Find where the given text appears and provide that cell's center as (x, y) coordinate. 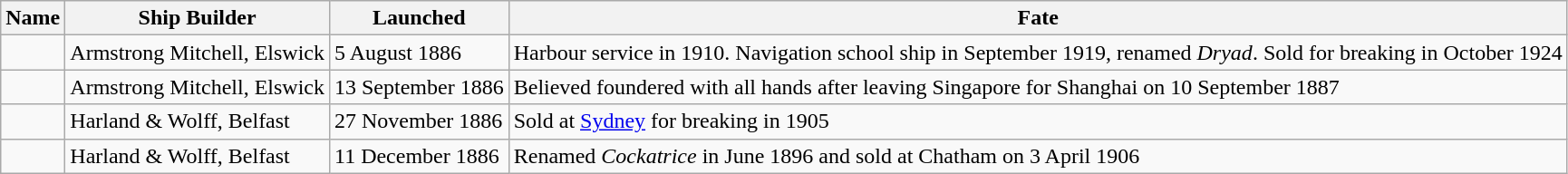
13 September 1886 (419, 87)
Renamed Cockatrice in June 1896 and sold at Chatham on 3 April 1906 (1038, 156)
Sold at Sydney for breaking in 1905 (1038, 121)
Believed foundered with all hands after leaving Singapore for Shanghai on 10 September 1887 (1038, 87)
Ship Builder (198, 18)
27 November 1886 (419, 121)
5 August 1886 (419, 53)
Fate (1038, 18)
11 December 1886 (419, 156)
Harbour service in 1910. Navigation school ship in September 1919, renamed Dryad. Sold for breaking in October 1924 (1038, 53)
Name (33, 18)
Launched (419, 18)
